Determine the [X, Y] coordinate at the center of the cell enclosing the given text.  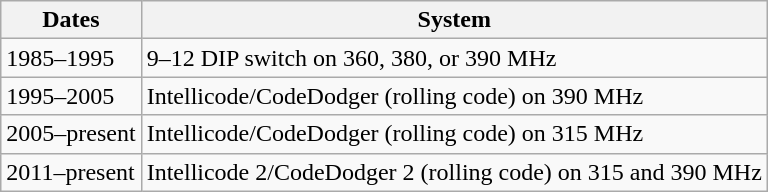
Intellicode/CodeDodger (rolling code) on 315 MHz [454, 134]
Intellicode/CodeDodger (rolling code) on 390 MHz [454, 96]
1985–1995 [71, 58]
2005–present [71, 134]
System [454, 20]
2011–present [71, 172]
Intellicode 2/CodeDodger 2 (rolling code) on 315 and 390 MHz [454, 172]
Dates [71, 20]
9–12 DIP switch on 360, 380, or 390 MHz [454, 58]
1995–2005 [71, 96]
